Locate the cell with the specified text and output its (x, y) center coordinate. 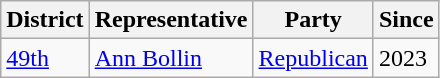
49th (45, 58)
Since (406, 20)
Party (313, 20)
District (45, 20)
Republican (313, 58)
2023 (406, 58)
Representative (171, 20)
Ann Bollin (171, 58)
